Find where the given text appears and provide that cell's center as (x, y) coordinate. 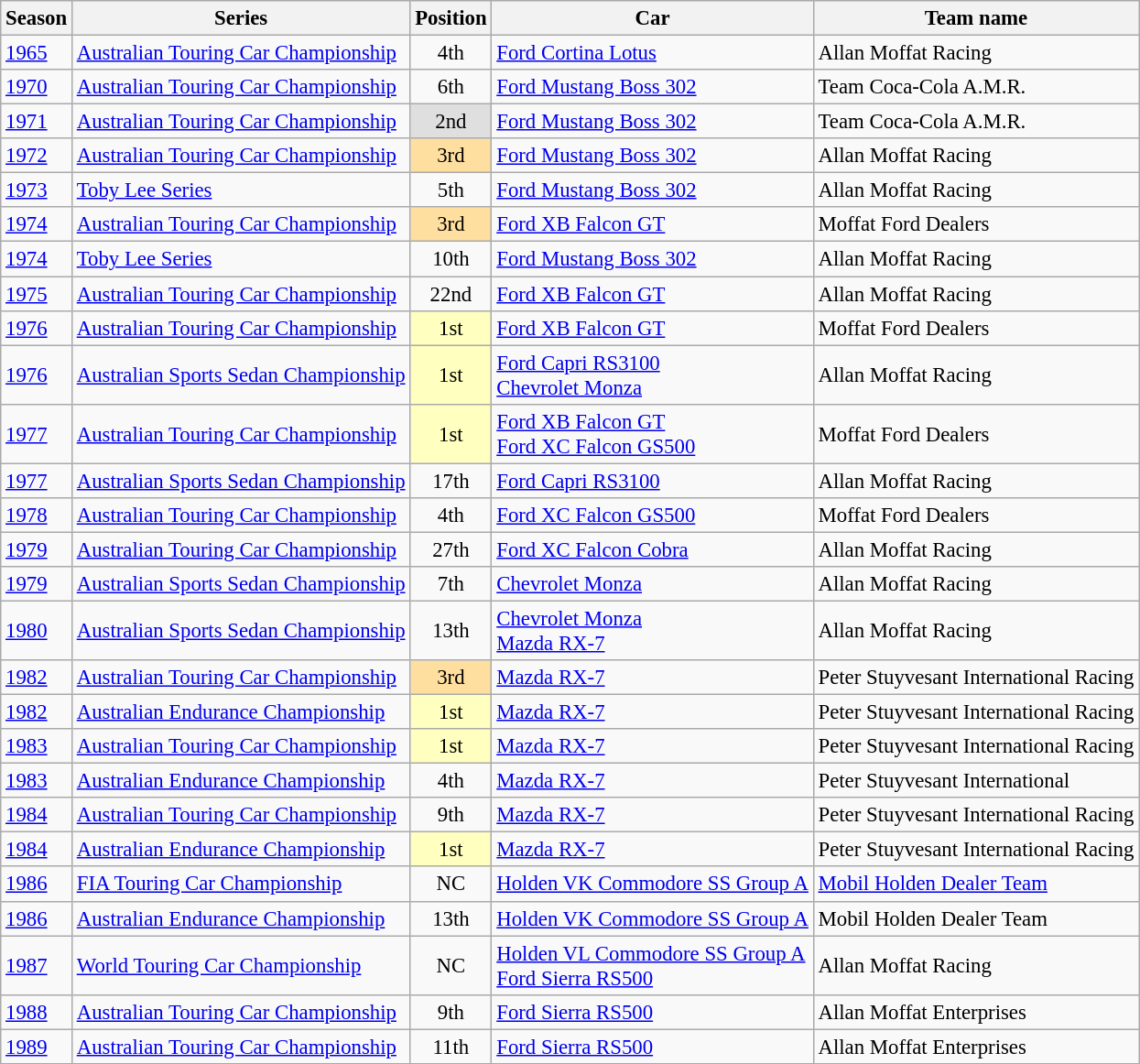
1972 (37, 156)
10th (451, 259)
Series (240, 18)
1973 (37, 190)
Chevrolet Monza (652, 584)
1980 (37, 630)
17th (451, 481)
Team name (976, 18)
FIA Touring Car Championship (240, 885)
22nd (451, 294)
Position (451, 18)
7th (451, 584)
1970 (37, 87)
Season (37, 18)
Ford XB Falcon GTFord XC Falcon GS500 (652, 434)
Ford XC Falcon GS500 (652, 516)
Ford XC Falcon Cobra (652, 549)
27th (451, 549)
Chevrolet MonzaMazda RX-7 (652, 630)
2nd (451, 122)
11th (451, 1047)
1975 (37, 294)
World Touring Car Championship (240, 965)
5th (451, 190)
1988 (37, 1012)
1989 (37, 1047)
1971 (37, 122)
Peter Stuyvesant International (976, 781)
1978 (37, 516)
Ford Capri RS3100 (652, 481)
1987 (37, 965)
Ford Cortina Lotus (652, 53)
Car (652, 18)
1965 (37, 53)
6th (451, 87)
Holden VL Commodore SS Group AFord Sierra RS500 (652, 965)
Ford Capri RS3100Chevrolet Monza (652, 375)
